Find where the given text appears and provide that cell's center as (x, y) coordinate. 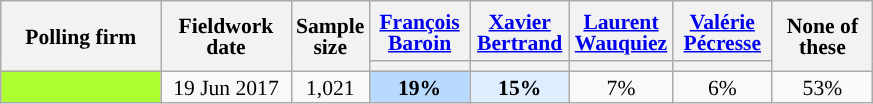
53% (822, 86)
19 Jun 2017 (226, 86)
None of these (822, 36)
François Baroin (419, 31)
1,021 (330, 86)
7% (621, 86)
Xavier Bertrand (520, 31)
Samplesize (330, 36)
Fieldwork date (226, 36)
Valérie Pécresse (722, 31)
19% (419, 86)
15% (520, 86)
6% (722, 86)
Laurent Wauquiez (621, 31)
Polling firm (81, 36)
